Find where the given text appears and provide that cell's center as [X, Y] coordinate. 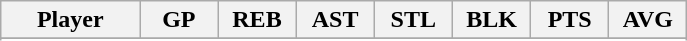
Player [70, 20]
REB [257, 20]
BLK [491, 20]
STL [413, 20]
PTS [570, 20]
AST [335, 20]
GP [179, 20]
AVG [648, 20]
